Scan for the cell matching the given text and deliver its (x, y) coordinate at center. 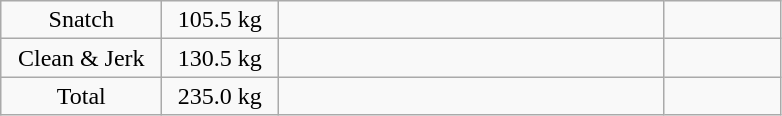
Clean & Jerk (82, 58)
Snatch (82, 20)
105.5 kg (220, 20)
130.5 kg (220, 58)
Total (82, 96)
235.0 kg (220, 96)
